Search for the cell housing the specified text and yield its (x, y) center coordinate. 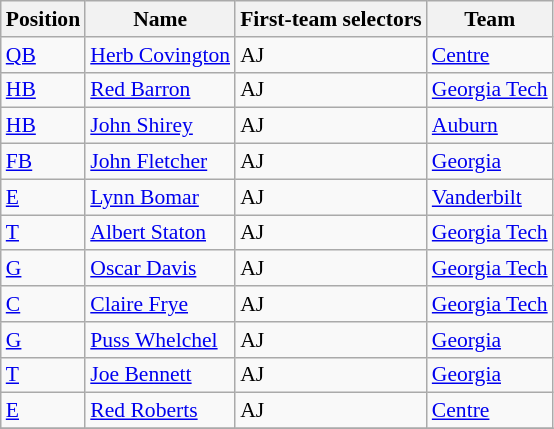
Albert Staton (160, 233)
Lynn Bomar (160, 197)
QB (43, 55)
Name (160, 19)
John Shirey (160, 126)
C (43, 304)
Vanderbilt (490, 197)
Claire Frye (160, 304)
Oscar Davis (160, 269)
Red Barron (160, 90)
Auburn (490, 126)
Puss Whelchel (160, 340)
Joe Bennett (160, 375)
Team (490, 19)
Herb Covington (160, 55)
John Fletcher (160, 162)
Position (43, 19)
FB (43, 162)
First-team selectors (331, 19)
Red Roberts (160, 411)
